For the text-containing cell, return its midpoint in (x, y) coordinate format. 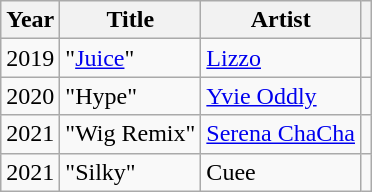
"Hype" (130, 96)
"Juice" (130, 58)
"Silky" (130, 172)
2019 (30, 58)
Serena ChaCha (281, 134)
Yvie Oddly (281, 96)
Artist (281, 20)
Title (130, 20)
Cuee (281, 172)
2020 (30, 96)
Lizzo (281, 58)
Year (30, 20)
"Wig Remix" (130, 134)
